For the text-containing cell, return its midpoint in [X, Y] coordinate format. 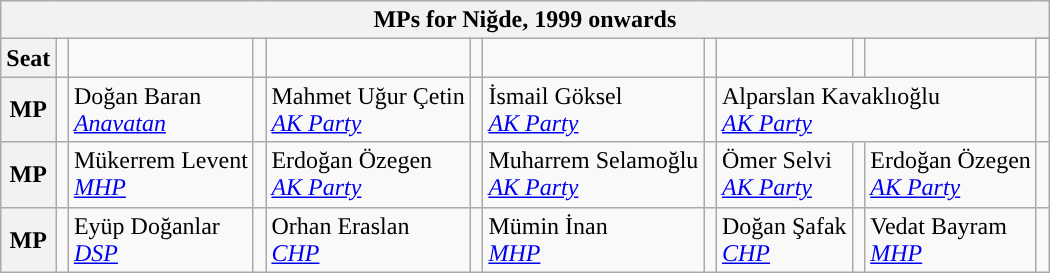
Ömer SelviAK Party [784, 174]
MPs for Niğde, 1999 onwards [525, 20]
İsmail GökselAK Party [594, 110]
Doğan ŞafakCHP [784, 240]
Doğan BaranAnavatan [160, 110]
Seat [28, 58]
Mümin İnanMHP [594, 240]
Mahmet Uğur ÇetinAK Party [368, 110]
Orhan EraslanCHP [368, 240]
Mükerrem LeventMHP [160, 174]
Vedat BayramMHP [951, 240]
Eyüp DoğanlarDSP [160, 240]
Alparslan KavaklıoğluAK Party [876, 110]
Muharrem SelamoğluAK Party [594, 174]
